For the text-containing cell, return its midpoint in [X, Y] coordinate format. 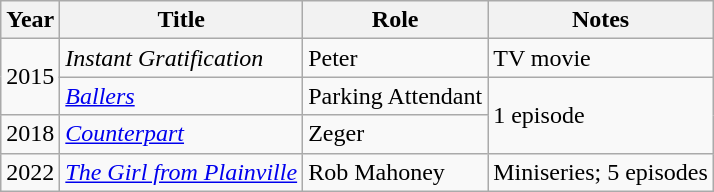
Zeger [396, 134]
2022 [30, 172]
Peter [396, 58]
Rob Mahoney [396, 172]
Parking Attendant [396, 96]
Notes [601, 20]
Role [396, 20]
Year [30, 20]
2018 [30, 134]
2015 [30, 77]
1 episode [601, 115]
Ballers [182, 96]
TV movie [601, 58]
Title [182, 20]
Miniseries; 5 episodes [601, 172]
The Girl from Plainville [182, 172]
Counterpart [182, 134]
Instant Gratification [182, 58]
